Return the [X, Y] coordinate for the center point of the cell that contains the specified text.  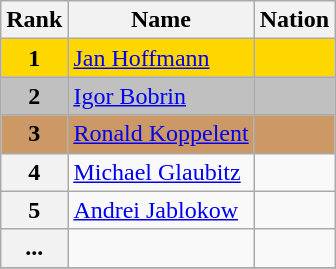
2 [34, 96]
4 [34, 172]
Name [161, 20]
Ronald Koppelent [161, 134]
Jan Hoffmann [161, 58]
Michael Glaubitz [161, 172]
Rank [34, 20]
... [34, 248]
Igor Bobrin [161, 96]
1 [34, 58]
5 [34, 210]
3 [34, 134]
Andrei Jablokow [161, 210]
Nation [294, 20]
